Identify which cell holds the provided text, then report its [x, y] central coordinate. 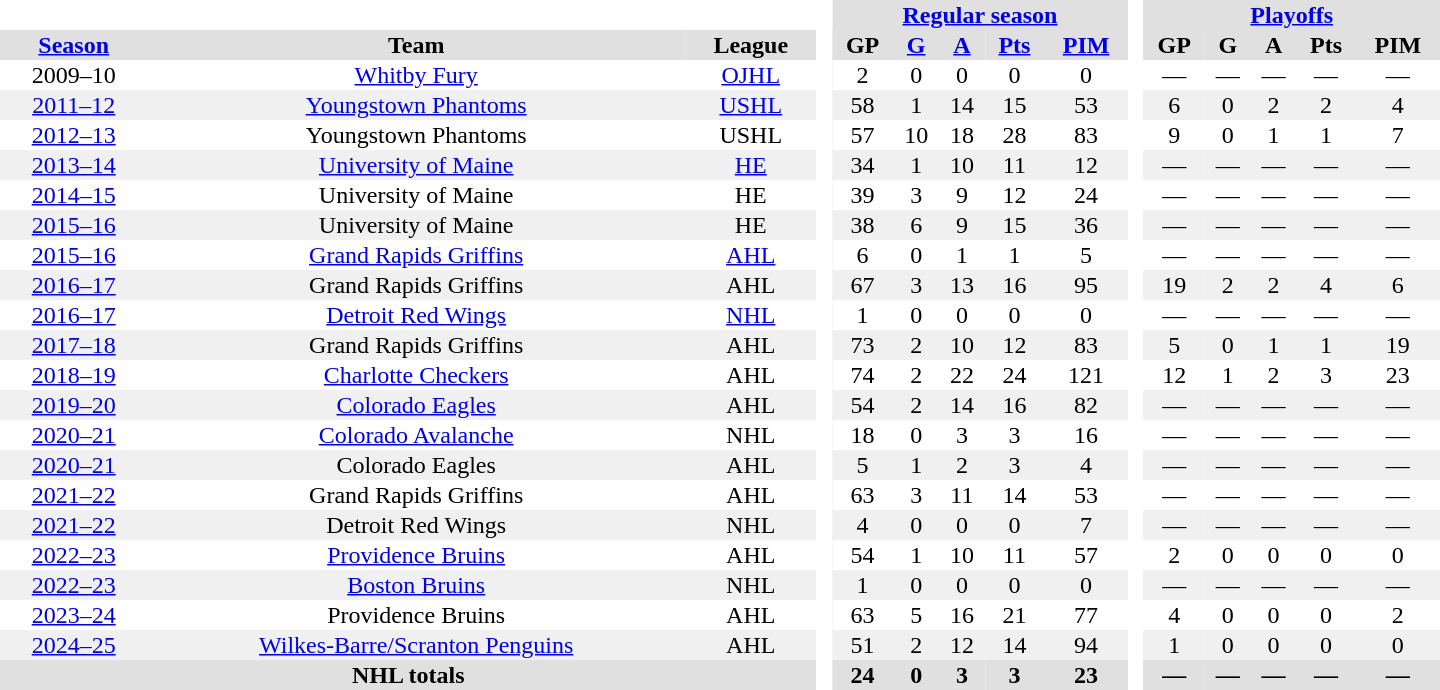
58 [863, 105]
2018–19 [74, 375]
Team [416, 45]
94 [1086, 645]
Whitby Fury [416, 75]
2014–15 [74, 195]
OJHL [751, 75]
2023–24 [74, 615]
13 [962, 285]
77 [1086, 615]
67 [863, 285]
21 [1014, 615]
Wilkes-Barre/Scranton Penguins [416, 645]
22 [962, 375]
League [751, 45]
2011–12 [74, 105]
34 [863, 165]
2019–20 [74, 405]
121 [1086, 375]
Season [74, 45]
28 [1014, 135]
2009–10 [74, 75]
Regular season [980, 15]
Colorado Avalanche [416, 435]
2013–14 [74, 165]
36 [1086, 225]
38 [863, 225]
Charlotte Checkers [416, 375]
39 [863, 195]
73 [863, 345]
Playoffs [1292, 15]
2012–13 [74, 135]
51 [863, 645]
74 [863, 375]
NHL totals [408, 675]
82 [1086, 405]
95 [1086, 285]
Boston Bruins [416, 585]
2024–25 [74, 645]
2017–18 [74, 345]
